Return the (X, Y) coordinate for the center point of the cell that contains the specified text.  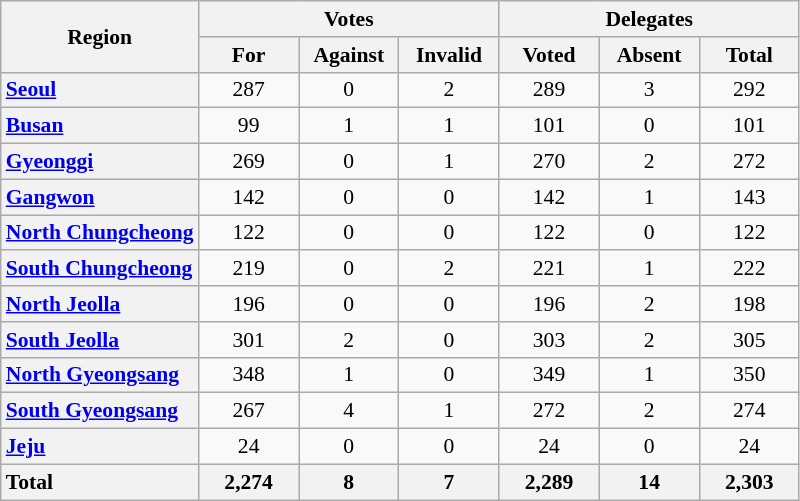
14 (649, 482)
2,289 (549, 482)
North Chungcheong (100, 233)
South Gyeongsang (100, 411)
3 (649, 90)
North Gyeongsang (100, 375)
4 (349, 411)
269 (249, 162)
198 (749, 304)
Seoul (100, 90)
2,274 (249, 482)
99 (249, 126)
350 (749, 375)
For (249, 55)
Against (349, 55)
301 (249, 340)
305 (749, 340)
267 (249, 411)
North Jeolla (100, 304)
2,303 (749, 482)
Gangwon (100, 197)
349 (549, 375)
292 (749, 90)
Delegates (649, 19)
143 (749, 197)
Gyeonggi (100, 162)
348 (249, 375)
219 (249, 269)
Jeju (100, 447)
South Jeolla (100, 340)
289 (549, 90)
7 (449, 482)
Region (100, 36)
274 (749, 411)
221 (549, 269)
Busan (100, 126)
287 (249, 90)
270 (549, 162)
8 (349, 482)
Invalid (449, 55)
Votes (349, 19)
South Chungcheong (100, 269)
303 (549, 340)
222 (749, 269)
Voted (549, 55)
Absent (649, 55)
